Find where the given text appears and provide that cell's center as [x, y] coordinate. 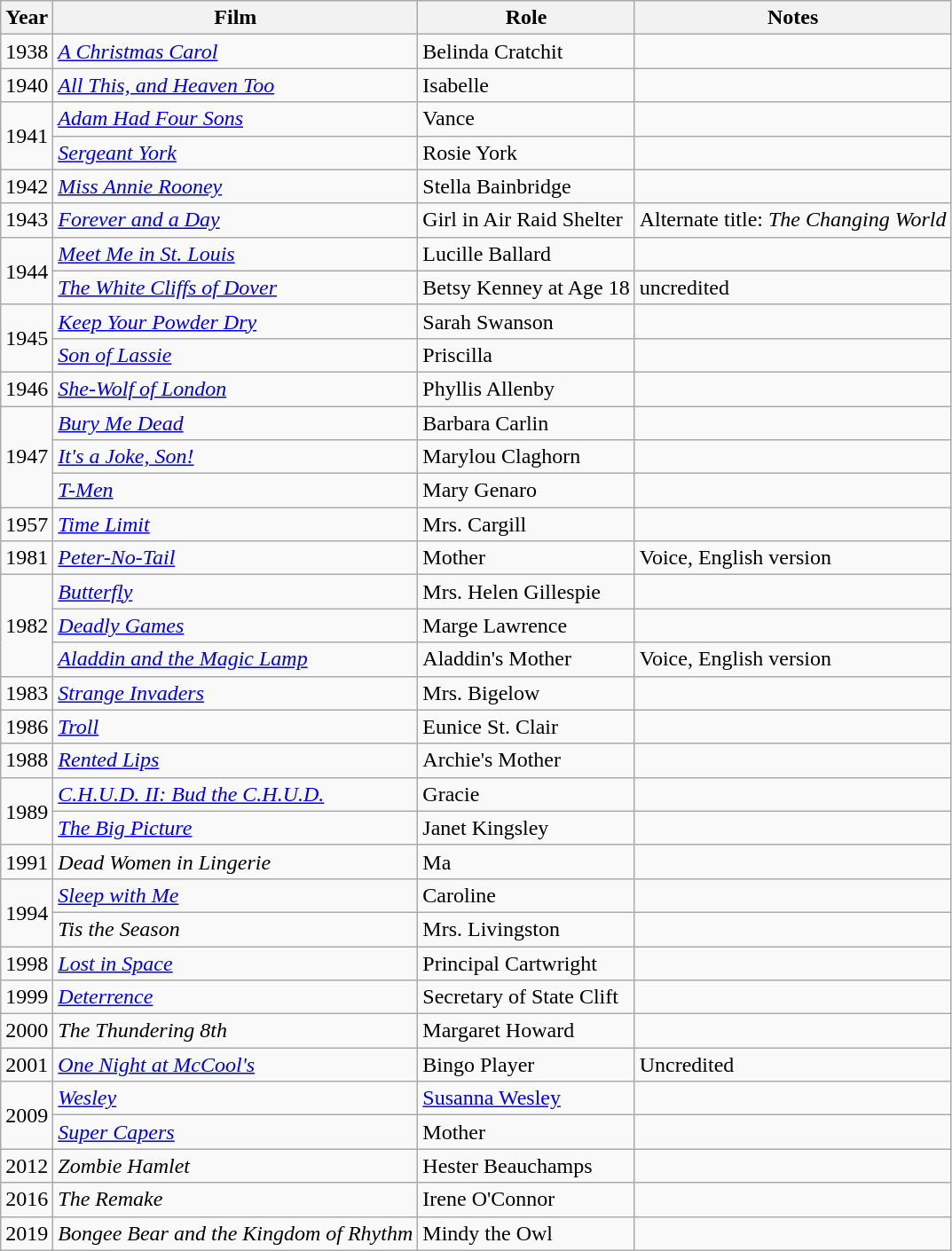
1986 [27, 727]
All This, and Heaven Too [236, 85]
Film [236, 18]
Wesley [236, 1098]
She-Wolf of London [236, 389]
Uncredited [793, 1065]
Hester Beauchamps [526, 1166]
Barbara Carlin [526, 423]
Super Capers [236, 1132]
Mindy the Owl [526, 1233]
Susanna Wesley [526, 1098]
Strange Invaders [236, 693]
Lucille Ballard [526, 254]
Miss Annie Rooney [236, 186]
Aladdin and the Magic Lamp [236, 659]
Dead Women in Lingerie [236, 862]
C.H.U.D. II: Bud the C.H.U.D. [236, 794]
Rented Lips [236, 760]
Phyllis Allenby [526, 389]
1981 [27, 558]
Zombie Hamlet [236, 1166]
Eunice St. Clair [526, 727]
Principal Cartwright [526, 963]
uncredited [793, 287]
2012 [27, 1166]
1944 [27, 271]
Caroline [526, 895]
Rosie York [526, 153]
The Remake [236, 1200]
Mrs. Livingston [526, 929]
Role [526, 18]
1943 [27, 220]
1994 [27, 912]
Vance [526, 119]
Stella Bainbridge [526, 186]
1941 [27, 136]
Peter-No-Tail [236, 558]
Time Limit [236, 524]
1982 [27, 625]
Gracie [526, 794]
1947 [27, 457]
Betsy Kenney at Age 18 [526, 287]
Adam Had Four Sons [236, 119]
1991 [27, 862]
1957 [27, 524]
Deterrence [236, 997]
Alternate title: The Changing World [793, 220]
1942 [27, 186]
Son of Lassie [236, 355]
Mary Genaro [526, 491]
Priscilla [526, 355]
A Christmas Carol [236, 51]
Sarah Swanson [526, 321]
T-Men [236, 491]
One Night at McCool's [236, 1065]
2019 [27, 1233]
1988 [27, 760]
Janet Kingsley [526, 828]
Meet Me in St. Louis [236, 254]
The White Cliffs of Dover [236, 287]
Deadly Games [236, 625]
Sergeant York [236, 153]
Mrs. Bigelow [526, 693]
Belinda Cratchit [526, 51]
Forever and a Day [236, 220]
Troll [236, 727]
Secretary of State Clift [526, 997]
1946 [27, 389]
Year [27, 18]
It's a Joke, Son! [236, 457]
Bury Me Dead [236, 423]
Bongee Bear and the Kingdom of Rhythm [236, 1233]
2016 [27, 1200]
Aladdin's Mother [526, 659]
Mrs. Helen Gillespie [526, 592]
Irene O'Connor [526, 1200]
Margaret Howard [526, 1031]
Keep Your Powder Dry [236, 321]
The Big Picture [236, 828]
Bingo Player [526, 1065]
1998 [27, 963]
1983 [27, 693]
Butterfly [236, 592]
Marge Lawrence [526, 625]
1989 [27, 811]
Ma [526, 862]
1938 [27, 51]
2000 [27, 1031]
Notes [793, 18]
2009 [27, 1115]
Archie's Mother [526, 760]
Girl in Air Raid Shelter [526, 220]
Tis the Season [236, 929]
1999 [27, 997]
Marylou Claghorn [526, 457]
Isabelle [526, 85]
Mrs. Cargill [526, 524]
Sleep with Me [236, 895]
1945 [27, 338]
Lost in Space [236, 963]
1940 [27, 85]
2001 [27, 1065]
The Thundering 8th [236, 1031]
